Extract the (x, y) coordinate from the center of the cell holding the provided text.  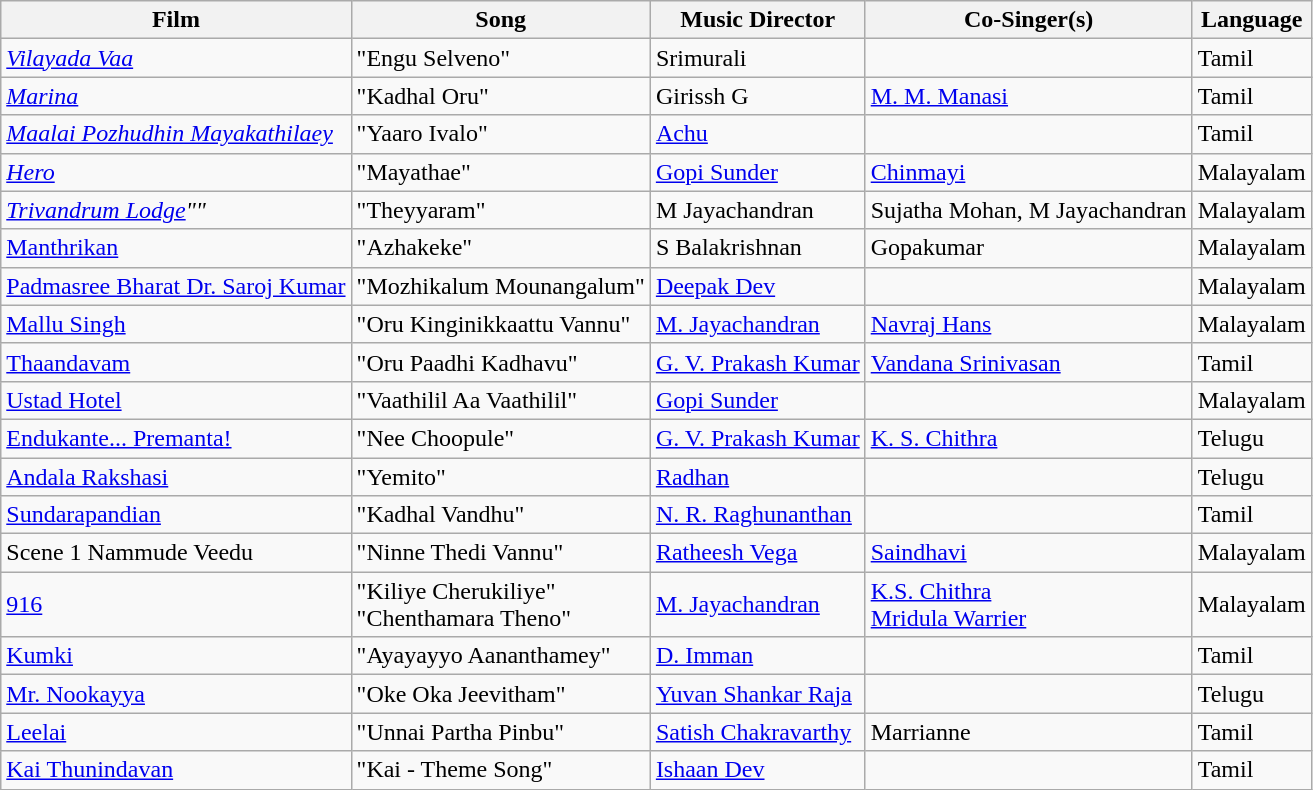
D. Imman (758, 656)
Achu (758, 134)
"Unnai Partha Pinbu" (500, 732)
Maalai Pozhudhin Mayakathilaey (176, 134)
Sujatha Mohan, M Jayachandran (1028, 210)
Endukante... Premanta! (176, 438)
Marina (176, 96)
Kumki (176, 656)
N. R. Raghunanthan (758, 515)
K.S. Chithra Mridula Warrier (1028, 604)
Thaandavam (176, 362)
"Mayathae" (500, 172)
M. M. Manasi (1028, 96)
Ustad Hotel (176, 400)
Navraj Hans (1028, 324)
S Balakrishnan (758, 248)
"Yaaro Ivalo" (500, 134)
Vandana Srinivasan (1028, 362)
"Nee Choopule" (500, 438)
Scene 1 Nammude Veedu (176, 553)
Film (176, 20)
"Mozhikalum Mounangalum" (500, 286)
Gopakumar (1028, 248)
"Azhakeke" (500, 248)
M Jayachandran (758, 210)
Manthrikan (176, 248)
Yuvan Shankar Raja (758, 694)
Radhan (758, 477)
"Yemito" (500, 477)
Marrianne (1028, 732)
"Kadhal Vandhu" (500, 515)
"Vaathilil Aa Vaathilil" (500, 400)
Ishaan Dev (758, 770)
"Theyyaram" (500, 210)
Ratheesh Vega (758, 553)
Sundarapandian (176, 515)
"Ayayayyo Aananthamey" (500, 656)
Padmasree Bharat Dr. Saroj Kumar (176, 286)
Saindhavi (1028, 553)
"Kiliye Cherukiliye""Chenthamara Theno" (500, 604)
Music Director (758, 20)
Leelai (176, 732)
Kai Thunindavan (176, 770)
Deepak Dev (758, 286)
"Kai - Theme Song" (500, 770)
Language (1252, 20)
Girissh G (758, 96)
Chinmayi (1028, 172)
"Oru Kinginikkaattu Vannu" (500, 324)
"Kadhal Oru" (500, 96)
"Engu Selveno" (500, 58)
"Oru Paadhi Kadhavu" (500, 362)
K. S. Chithra (1028, 438)
Song (500, 20)
Hero (176, 172)
Satish Chakravarthy (758, 732)
916 (176, 604)
Co-Singer(s) (1028, 20)
"Oke Oka Jeevitham" (500, 694)
Mr. Nookayya (176, 694)
Andala Rakshasi (176, 477)
Trivandrum Lodge"" (176, 210)
"Ninne Thedi Vannu" (500, 553)
Srimurali (758, 58)
Mallu Singh (176, 324)
Vilayada Vaa (176, 58)
